Return [X, Y] of the center of cell containing provided text 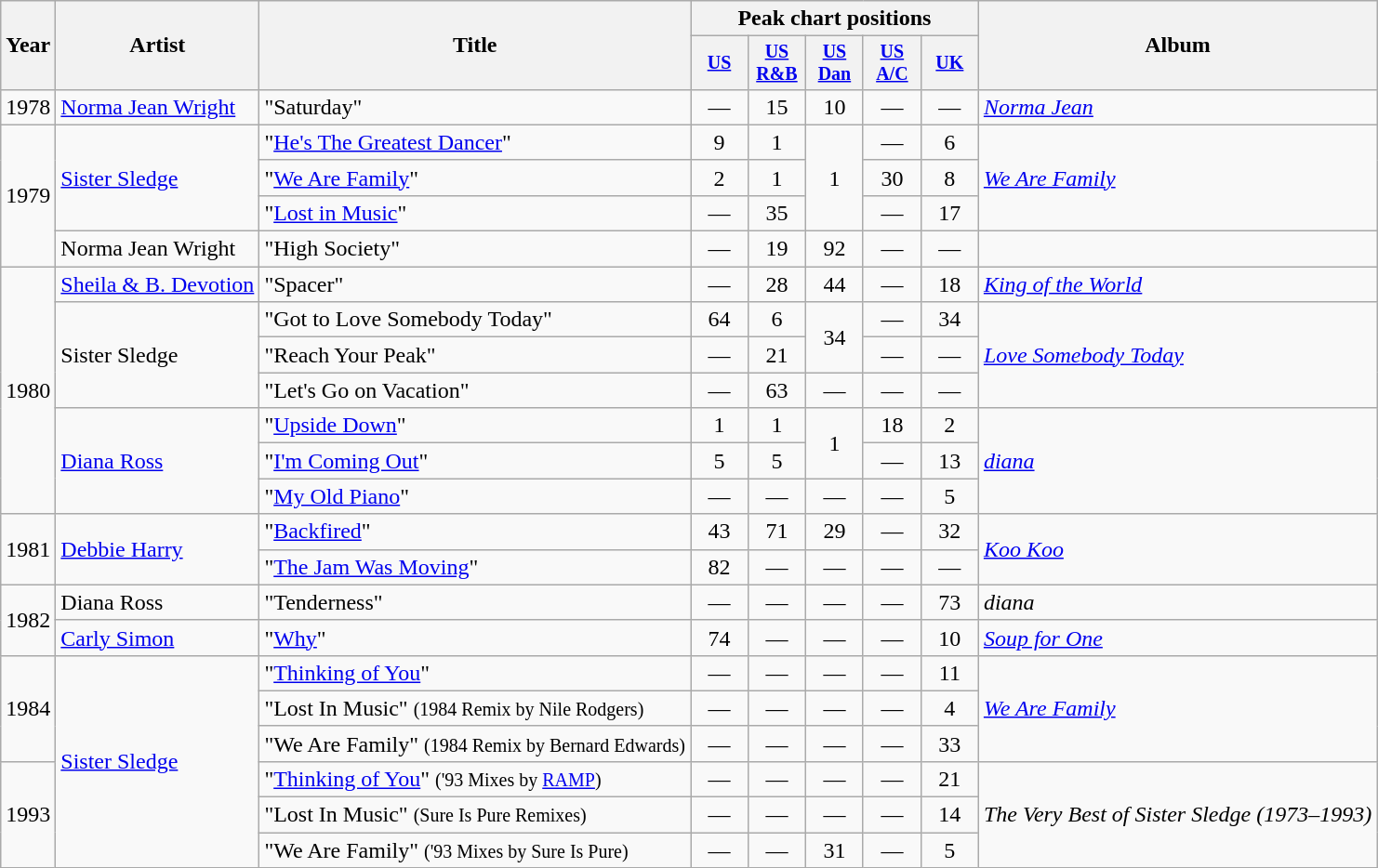
1980 [28, 390]
82 [719, 567]
43 [719, 532]
The Very Best of Sister Sledge (1973–1993) [1177, 814]
"Saturday" [475, 107]
28 [776, 284]
Album [1177, 46]
Title [475, 46]
"My Old Piano" [475, 496]
13 [949, 461]
"Backfired" [475, 532]
32 [949, 532]
74 [719, 638]
"Tenderness" [475, 602]
Peak chart positions [834, 19]
"Got to Love Somebody Today" [475, 320]
US [719, 63]
1981 [28, 549]
1982 [28, 620]
Love Somebody Today [1177, 355]
King of the World [1177, 284]
"Spacer" [475, 284]
14 [949, 815]
11 [949, 673]
19 [776, 249]
71 [776, 532]
US Dan [834, 63]
"Thinking of You" [475, 673]
31 [834, 850]
73 [949, 602]
"We Are Family" [475, 178]
Year [28, 46]
63 [776, 390]
35 [776, 213]
"High Society" [475, 249]
"Why" [475, 638]
"We Are Family" (1984 Remix by Bernard Edwards) [475, 743]
1993 [28, 814]
Koo Koo [1177, 549]
8 [949, 178]
Norma Jean [1177, 107]
"Lost in Music" [475, 213]
29 [834, 532]
44 [834, 284]
US A/C [892, 63]
9 [719, 142]
1984 [28, 708]
"Lost In Music" (Sure Is Pure Remixes) [475, 815]
Debbie Harry [158, 549]
"The Jam Was Moving" [475, 567]
"Let's Go on Vacation" [475, 390]
"Reach Your Peak" [475, 355]
64 [719, 320]
Carly Simon [158, 638]
US R&B [776, 63]
92 [834, 249]
Artist [158, 46]
"We Are Family" ('93 Mixes by Sure Is Pure) [475, 850]
"I'm Coming Out" [475, 461]
1979 [28, 195]
"Lost In Music" (1984 Remix by Nile Rodgers) [475, 708]
15 [776, 107]
"Thinking of You" ('93 Mixes by RAMP) [475, 779]
"Upside Down" [475, 426]
30 [892, 178]
1978 [28, 107]
Soup for One [1177, 638]
Sheila & B. Devotion [158, 284]
17 [949, 213]
"He's The Greatest Dancer" [475, 142]
33 [949, 743]
4 [949, 708]
UK [949, 63]
